From the cell containing the given text, extract its center point as [X, Y] coordinate. 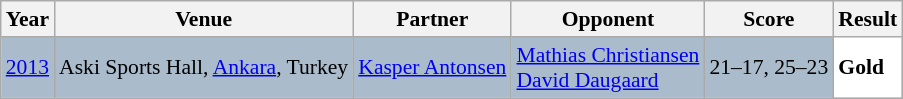
Partner [432, 19]
Score [768, 19]
Kasper Antonsen [432, 68]
Opponent [608, 19]
21–17, 25–23 [768, 68]
Venue [204, 19]
Year [28, 19]
Result [868, 19]
2013 [28, 68]
Gold [868, 68]
Aski Sports Hall, Ankara, Turkey [204, 68]
Mathias Christiansen David Daugaard [608, 68]
